From the cell containing the given text, extract its center point as (x, y) coordinate. 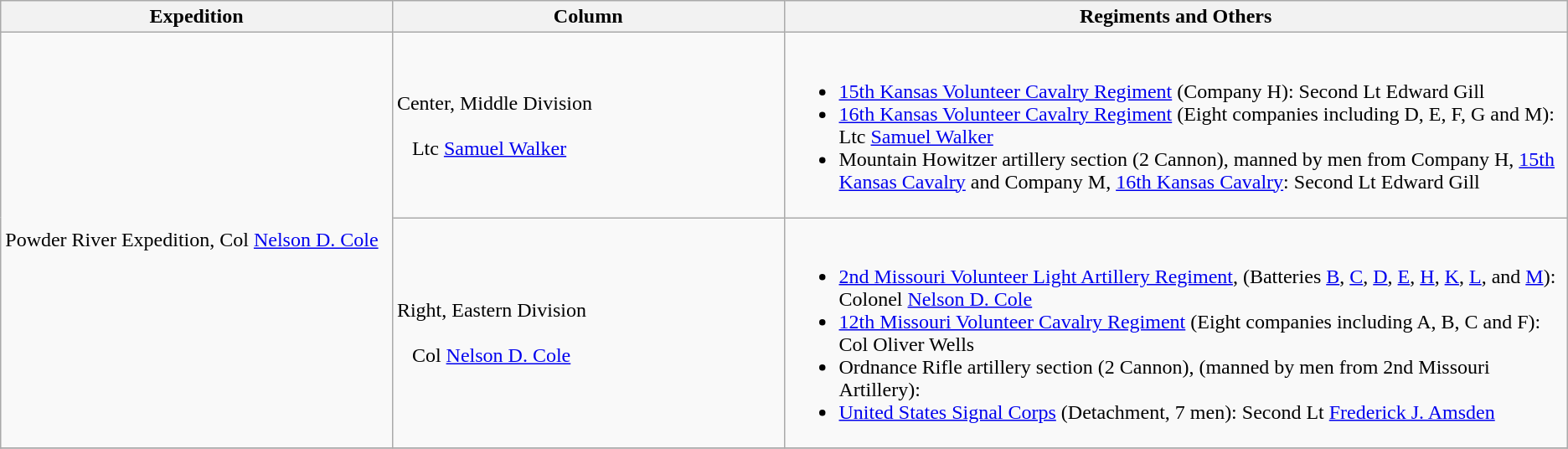
Column (588, 17)
Powder River Expedition, Col Nelson D. Cole (197, 240)
Right, Eastern Division Col Nelson D. Cole (588, 333)
Regiments and Others (1176, 17)
Expedition (197, 17)
Center, Middle Division Ltc Samuel Walker (588, 126)
